Identify which cell holds the provided text, then report its [x, y] central coordinate. 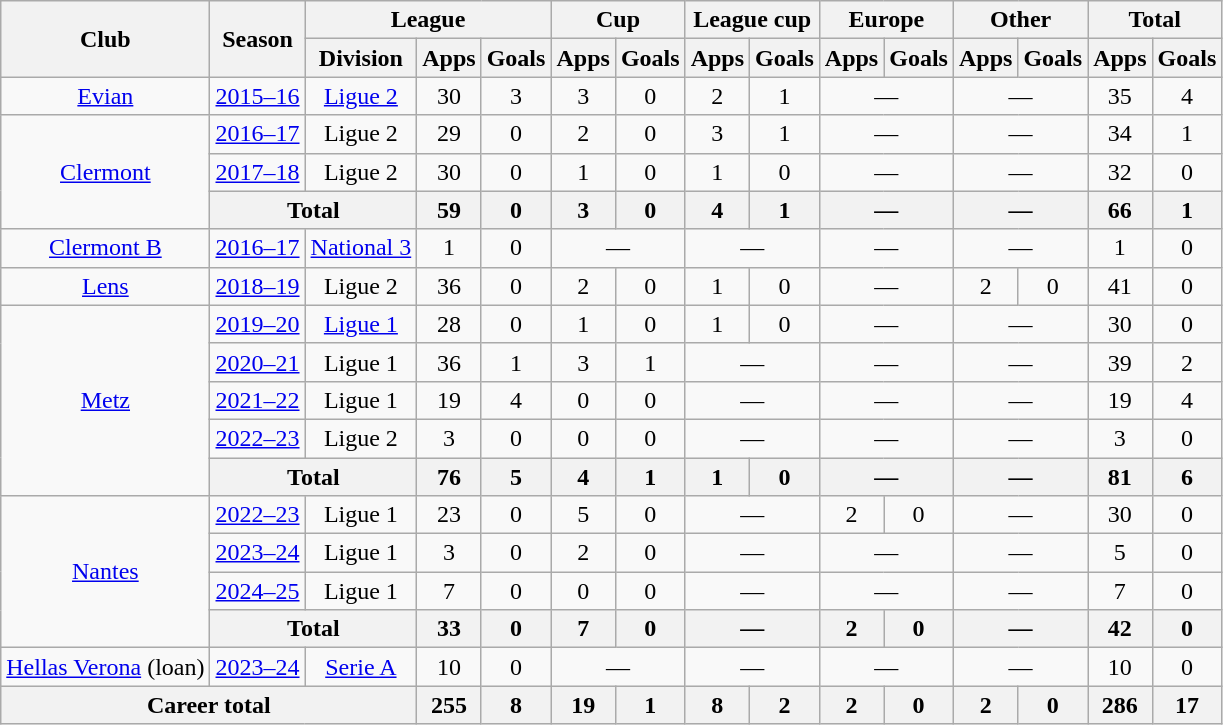
Career total [209, 705]
Hellas Verona (loan) [106, 667]
2019–20 [258, 324]
Evian [106, 96]
Metz [106, 400]
2021–22 [258, 400]
23 [449, 515]
41 [1120, 286]
Serie A [361, 667]
Clermont B [106, 248]
2020–21 [258, 362]
Club [106, 39]
17 [1187, 705]
255 [449, 705]
76 [449, 477]
29 [449, 134]
Other [1020, 20]
2018–19 [258, 286]
2024–25 [258, 591]
Division [361, 58]
35 [1120, 96]
286 [1120, 705]
28 [449, 324]
2017–18 [258, 172]
Season [258, 39]
39 [1120, 362]
National 3 [361, 248]
Clermont [106, 172]
Cup [618, 20]
81 [1120, 477]
6 [1187, 477]
34 [1120, 134]
32 [1120, 172]
59 [449, 210]
33 [449, 629]
66 [1120, 210]
2015–16 [258, 96]
League cup [752, 20]
Europe [886, 20]
42 [1120, 629]
Nantes [106, 572]
League [428, 20]
Lens [106, 286]
